Return the [x, y] coordinate for the center point of the cell that contains the specified text.  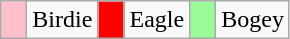
Bogey [253, 20]
Birdie [62, 20]
Eagle [157, 20]
